Identify which cell holds the provided text, then report its [x, y] central coordinate. 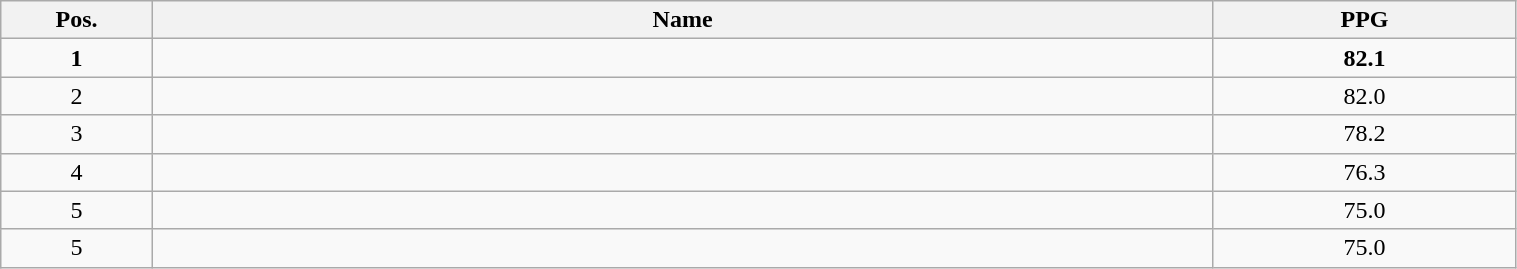
Pos. [77, 20]
82.1 [1364, 58]
PPG [1364, 20]
2 [77, 96]
76.3 [1364, 172]
3 [77, 134]
82.0 [1364, 96]
78.2 [1364, 134]
Name [682, 20]
4 [77, 172]
1 [77, 58]
